Pinpoint the cell where the given text exists, returning its [X, Y] midpoint coordinate. 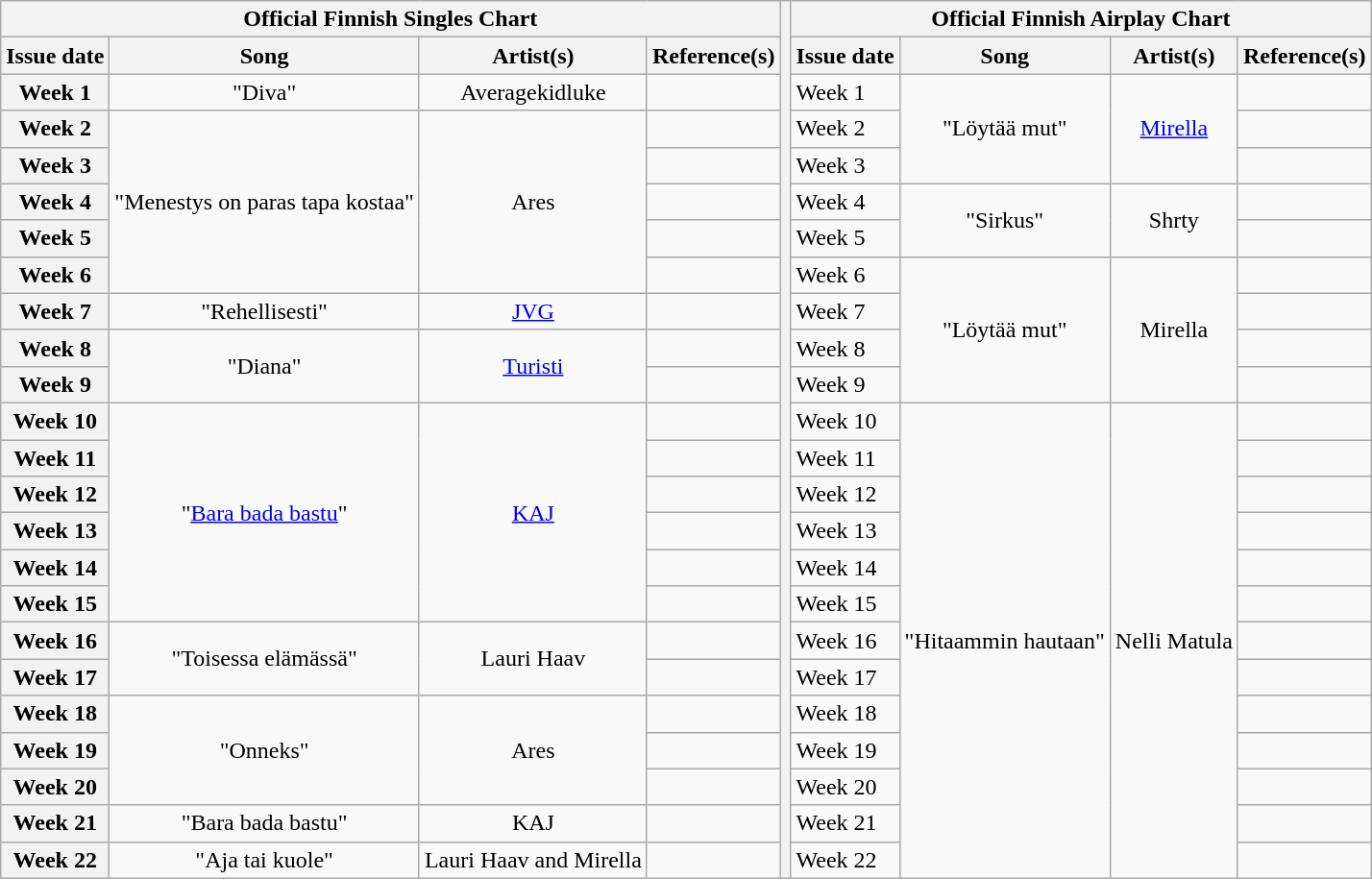
JVG [532, 311]
"Diana" [265, 366]
"Aja tai kuole" [265, 860]
Lauri Haav [532, 659]
Nelli Matula [1174, 640]
Turisti [532, 366]
Official Finnish Singles Chart [390, 19]
"Rehellisesti" [265, 311]
Official Finnish Airplay Chart [1081, 19]
"Toisessa elämässä" [265, 659]
"Onneks" [265, 750]
"Menestys on paras tapa kostaa" [265, 202]
Averagekidluke [532, 92]
"Diva" [265, 92]
"Sirkus" [1005, 220]
Shrty [1174, 220]
Lauri Haav and Mirella [532, 860]
"Hitaammin hautaan" [1005, 640]
